Determine the (x, y) coordinate at the center of the cell enclosing the given text.  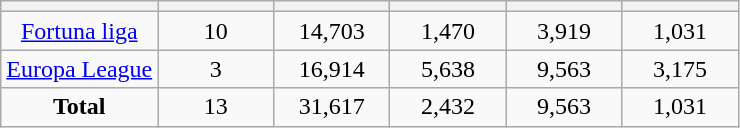
2,432 (448, 107)
3,919 (564, 31)
Total (80, 107)
Europa League (80, 69)
14,703 (332, 31)
13 (216, 107)
3,175 (680, 69)
10 (216, 31)
16,914 (332, 69)
1,470 (448, 31)
31,617 (332, 107)
3 (216, 69)
5,638 (448, 69)
Fortuna liga (80, 31)
